Find where the given text appears and provide that cell's center as [x, y] coordinate. 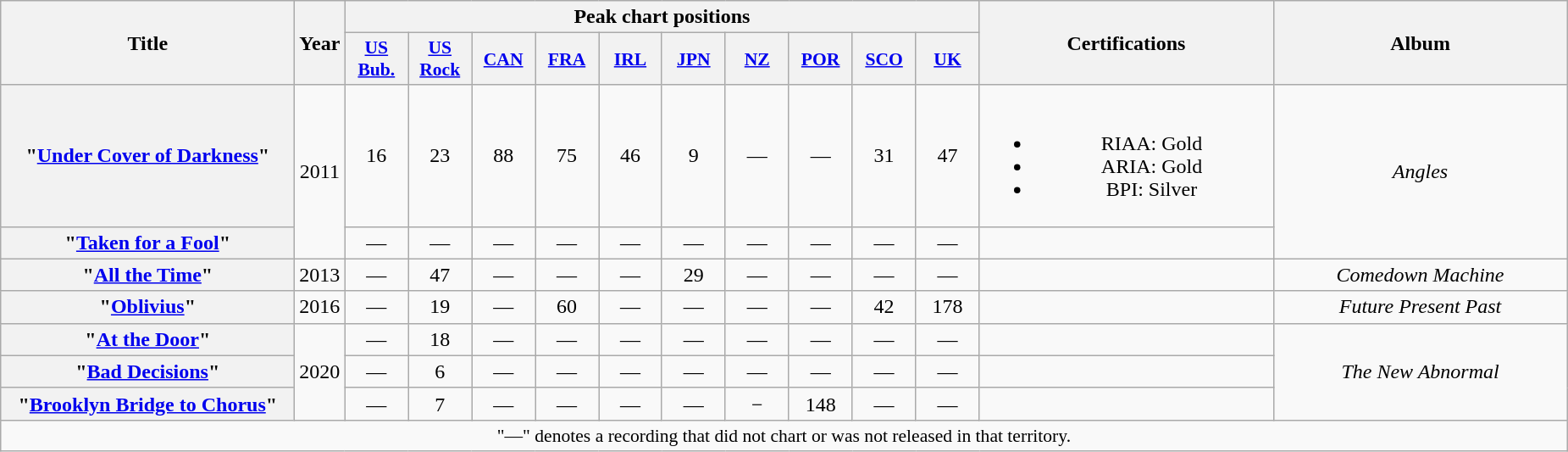
7 [440, 404]
"Brooklyn Bridge to Chorus" [147, 404]
6 [440, 371]
Peak chart positions [662, 17]
148 [820, 404]
"Under Cover of Darkness" [147, 156]
60 [568, 307]
The New Abnormal [1420, 371]
19 [440, 307]
18 [440, 339]
Angles [1420, 171]
− [757, 404]
"Taken for a Fool" [147, 243]
Year [320, 42]
NZ [757, 59]
29 [693, 275]
31 [884, 156]
Title [147, 42]
"Bad Decisions" [147, 371]
16 [376, 156]
Comedown Machine [1420, 275]
USRock [440, 59]
2020 [320, 371]
RIAA: GoldARIA: GoldBPI: Silver [1127, 156]
88 [503, 156]
Future Present Past [1420, 307]
75 [568, 156]
FRA [568, 59]
UK [947, 59]
Album [1420, 42]
SCO [884, 59]
2016 [320, 307]
42 [884, 307]
178 [947, 307]
"—" denotes a recording that did not chart or was not released in that territory. [784, 435]
"Oblivius" [147, 307]
IRL [630, 59]
"All the Time" [147, 275]
USBub. [376, 59]
2011 [320, 171]
2013 [320, 275]
JPN [693, 59]
POR [820, 59]
CAN [503, 59]
46 [630, 156]
"At the Door" [147, 339]
9 [693, 156]
Certifications [1127, 42]
23 [440, 156]
